Determine the [X, Y] coordinate at the center of the cell enclosing the given text.  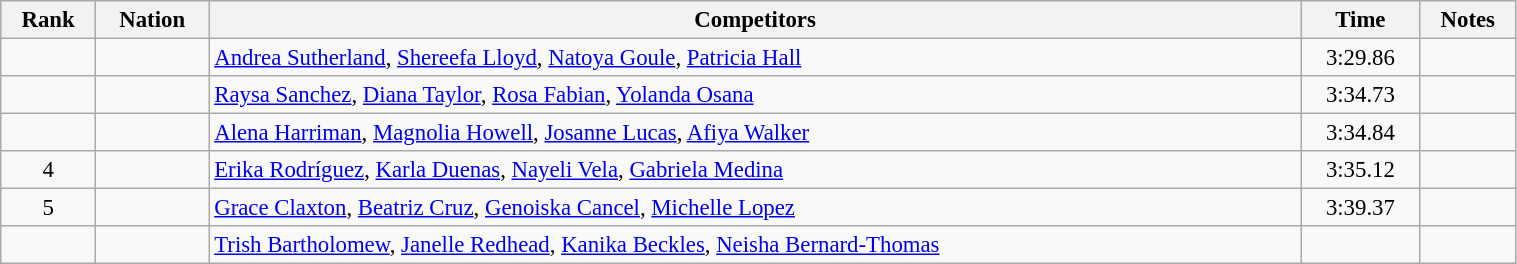
Andrea Sutherland, Shereefa Lloyd, Natoya Goule, Patricia Hall [755, 58]
Notes [1468, 20]
Nation [152, 20]
Raysa Sanchez, Diana Taylor, Rosa Fabian, Yolanda Osana [755, 95]
Grace Claxton, Beatriz Cruz, Genoiska Cancel, Michelle Lopez [755, 208]
3:34.73 [1360, 95]
3:35.12 [1360, 170]
Trish Bartholomew, Janelle Redhead, Kanika Beckles, Neisha Bernard-Thomas [755, 245]
Time [1360, 20]
Competitors [755, 20]
3:34.84 [1360, 133]
Erika Rodríguez, Karla Duenas, Nayeli Vela, Gabriela Medina [755, 170]
Rank [48, 20]
3:29.86 [1360, 58]
4 [48, 170]
Alena Harriman, Magnolia Howell, Josanne Lucas, Afiya Walker [755, 133]
5 [48, 208]
3:39.37 [1360, 208]
